Search for the cell housing the specified text and yield its [x, y] center coordinate. 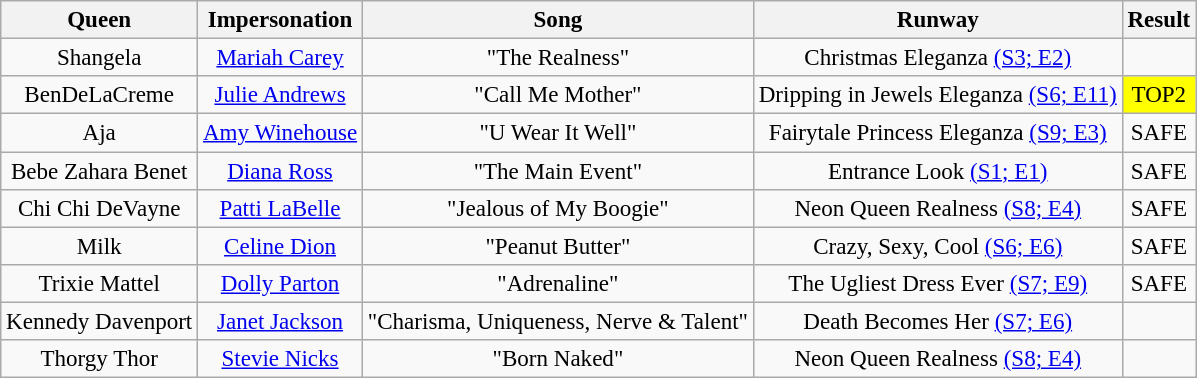
TOP2 [1158, 95]
Impersonation [280, 20]
Death Becomes Her (S7; E6) [938, 322]
Julie Andrews [280, 95]
Stevie Nicks [280, 359]
Fairytale Princess Eleganza (S9; E3) [938, 133]
"Adrenaline" [558, 284]
Christmas Eleganza (S3; E2) [938, 58]
"Peanut Butter" [558, 246]
Diana Ross [280, 171]
Song [558, 20]
Milk [100, 246]
Aja [100, 133]
"Jealous of My Boogie" [558, 209]
"Charisma, Uniqueness, Nerve & Talent" [558, 322]
Dolly Parton [280, 284]
Patti LaBelle [280, 209]
Entrance Look (S1; E1) [938, 171]
"The Main Event" [558, 171]
"The Realness" [558, 58]
Chi Chi DeVayne [100, 209]
Janet Jackson [280, 322]
Trixie Mattel [100, 284]
Kennedy Davenport [100, 322]
BenDeLaCreme [100, 95]
Runway [938, 20]
Queen [100, 20]
"Born Naked" [558, 359]
Result [1158, 20]
Thorgy Thor [100, 359]
Dripping in Jewels Eleganza (S6; E11) [938, 95]
The Ugliest Dress Ever (S7; E9) [938, 284]
Bebe Zahara Benet [100, 171]
Shangela [100, 58]
Celine Dion [280, 246]
Mariah Carey [280, 58]
Crazy, Sexy, Cool (S6; E6) [938, 246]
"U Wear It Well" [558, 133]
Amy Winehouse [280, 133]
"Call Me Mother" [558, 95]
